Detect which cell encompasses the target text, then output its [x, y] center coordinate. 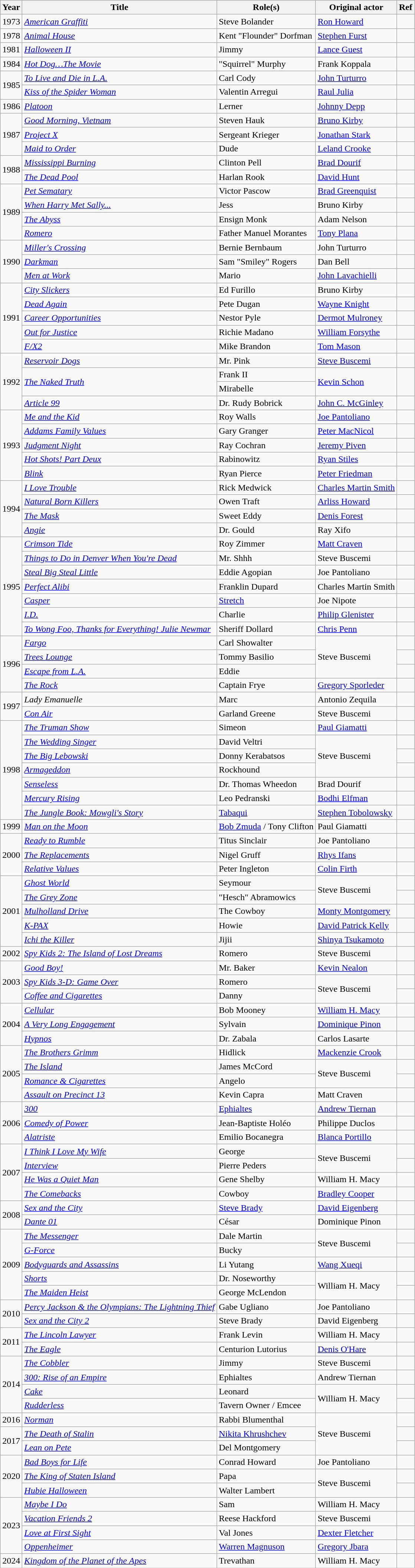
Stephen Furst [356, 36]
Leonard [266, 1391]
Nikita Khrushchev [266, 1434]
George McLendon [266, 1292]
Jess [266, 205]
F/X2 [120, 346]
Kingdom of the Planet of the Apes [120, 1561]
"Squirrel" Murphy [266, 64]
Wayne Knight [356, 304]
Career Opportunities [120, 318]
1990 [11, 262]
Lance Guest [356, 50]
1997 [11, 706]
Romance & Cigarettes [120, 1081]
A Very Long Engagement [120, 1024]
Project X [120, 134]
Percy Jackson & the Olympians: The Lightning Thief [120, 1306]
Eddie Agopian [266, 572]
Frank Levin [266, 1335]
2000 [11, 854]
Mirabelle [266, 388]
When Harry Met Sally... [120, 205]
Nestor Pyle [266, 318]
Ref [405, 7]
Monty Montgomery [356, 911]
Tabaqui [266, 812]
Miller's Crossing [120, 247]
Hubie Halloween [120, 1490]
Armageddon [120, 770]
The Abyss [120, 219]
David Patrick Kelly [356, 925]
Article 99 [120, 403]
The Wedding Singer [120, 742]
Ryan Pierce [266, 473]
2023 [11, 1525]
Gene Shelby [266, 1180]
The Brothers Grimm [120, 1052]
1985 [11, 85]
Owen Traft [266, 502]
Marc [266, 699]
2011 [11, 1342]
Maybe I Do [120, 1504]
1995 [11, 586]
Shinya Tsukamoto [356, 939]
Leo Pedranski [266, 798]
1998 [11, 770]
Papa [266, 1476]
Carl Cody [266, 78]
Del Montgomery [266, 1448]
Kevin Capra [266, 1095]
Chris Penn [356, 629]
Sylvain [266, 1024]
2024 [11, 1561]
Antonio Zequila [356, 699]
Bodhi Elfman [356, 798]
Bob Zmuda / Tony Clifton [266, 826]
1973 [11, 22]
The King of Staten Island [120, 1476]
1993 [11, 445]
Reservoir Dogs [120, 360]
1984 [11, 64]
G-Force [120, 1250]
John C. McGinley [356, 403]
Captain Frye [266, 685]
Carl Showalter [266, 643]
2005 [11, 1073]
2020 [11, 1476]
Spy Kids 3-D: Game Over [120, 982]
Donny Kerabatsos [266, 756]
"Hesch" Abramowics [266, 897]
American Graffiti [120, 22]
Eddie [266, 671]
1978 [11, 36]
The Big Lebowski [120, 756]
Ryan Stiles [356, 459]
Ichi the Killer [120, 939]
Ghost World [120, 883]
Tommy Basilio [266, 657]
2010 [11, 1313]
Emilio Bocanegra [266, 1137]
Cake [120, 1391]
Dude [266, 148]
Platoon [120, 106]
Reese Hackford [266, 1518]
James McCord [266, 1066]
William Forsythe [356, 332]
The Jungle Book: Mowgli's Story [120, 812]
The Cowboy [266, 911]
The Replacements [120, 854]
Dale Martin [266, 1236]
Li Yutang [266, 1264]
Tom Mason [356, 346]
1986 [11, 106]
Mr. Shhh [266, 558]
Father Manuel Morantes [266, 233]
Johnny Depp [356, 106]
John Lavachielli [356, 276]
Brad Greenquist [356, 191]
Lerner [266, 106]
Pet Sematary [120, 191]
Warren Magnuson [266, 1547]
Roy Walls [266, 417]
Arliss Howard [356, 502]
He Was a Quiet Man [120, 1180]
David Veltri [266, 742]
Spy Kids 2: The Island of Lost Dreams [120, 954]
2008 [11, 1215]
Jeremy Piven [356, 445]
300: Rise of an Empire [120, 1377]
Steven Hauk [266, 120]
Lady Emanuelle [120, 699]
Frank Koppala [356, 64]
Role(s) [266, 7]
Stephen Tobolowsky [356, 812]
Angie [120, 530]
I Think I Love My Wife [120, 1151]
To Live and Die in L.A. [120, 78]
Mulholland Drive [120, 911]
Sex and the City [120, 1208]
George [266, 1151]
Adam Nelson [356, 219]
Original actor [356, 7]
Trevathan [266, 1561]
The Messenger [120, 1236]
Dante 01 [120, 1222]
Joe Nipote [356, 600]
1994 [11, 509]
Interview [120, 1165]
Trees Lounge [120, 657]
1989 [11, 212]
Bob Mooney [266, 1010]
Title [120, 7]
Walter Lambert [266, 1490]
2004 [11, 1024]
Dr. Noseworthy [266, 1278]
Mackenzie Crook [356, 1052]
Peter Friedman [356, 473]
Blink [120, 473]
2009 [11, 1264]
Rockhound [266, 770]
Rabinowitz [266, 459]
Peter Ingleton [266, 869]
2017 [11, 1441]
Animal House [120, 36]
Lean on Pete [120, 1448]
City Slickers [120, 290]
Colin Firth [356, 869]
The Lincoln Lawyer [120, 1335]
Garland Greene [266, 714]
Relative Values [120, 869]
Coffee and Cigarettes [120, 996]
Kent "Flounder" Dorfman [266, 36]
Hot Shots! Part Deux [120, 459]
Steal Big Steal Little [120, 572]
Men at Work [120, 276]
Dr. Zabala [266, 1038]
1996 [11, 664]
Dr. Thomas Wheedon [266, 784]
K-PAX [120, 925]
Stretch [266, 600]
Denis O'Hare [356, 1349]
Maid to Order [120, 148]
Senseless [120, 784]
Natural Born Killers [120, 502]
Good Morning, Vietnam [120, 120]
Valentin Arregui [266, 92]
Pierre Peders [266, 1165]
Me and the Kid [120, 417]
Simeon [266, 728]
Cellular [120, 1010]
Raul Julia [356, 92]
Vacation Friends 2 [120, 1518]
Sweet Eddy [266, 516]
Mercury Rising [120, 798]
Dermot Mulroney [356, 318]
Frank II [266, 374]
The Cobbler [120, 1363]
Crimson Tide [120, 544]
Ensign Monk [266, 219]
Wang Xueqi [356, 1264]
Carlos Lasarte [356, 1038]
Assault on Precinct 13 [120, 1095]
The Dead Pool [120, 177]
2006 [11, 1123]
Danny [266, 996]
Steve Bolander [266, 22]
Leland Crooke [356, 148]
Bad Boys for Life [120, 1462]
Gregory Sporleder [356, 685]
Val Jones [266, 1533]
Comedy of Power [120, 1123]
Dexter Fletcher [356, 1533]
Philippe Duclos [356, 1123]
Darkman [120, 262]
Sex and the City 2 [120, 1321]
Cowboy [266, 1194]
Ready to Rumble [120, 840]
Perfect Alibi [120, 586]
Kevin Nealon [356, 968]
Things to Do in Denver When You're Dead [120, 558]
The Truman Show [120, 728]
Rabbi Blumenthal [266, 1420]
Sergeant Krieger [266, 134]
The Death of Stalin [120, 1434]
Charlie [266, 614]
Mario [266, 276]
Sam "Smiley" Rogers [266, 262]
Fargo [120, 643]
Seymour [266, 883]
2014 [11, 1384]
Escape from L.A. [120, 671]
Clinton Pell [266, 163]
Mike Brandon [266, 346]
Victor Pascow [266, 191]
Tavern Owner / Emcee [266, 1405]
Out for Justice [120, 332]
1991 [11, 318]
Kevin Schon [356, 381]
Harlan Rook [266, 177]
Titus Sinclair [266, 840]
The Island [120, 1066]
Denis Forest [356, 516]
2003 [11, 982]
Philip Glenister [356, 614]
2002 [11, 954]
David Hunt [356, 177]
Sheriff Dollard [266, 629]
The Comebacks [120, 1194]
I Love Trouble [120, 488]
Casper [120, 600]
Hot Dog…The Movie [120, 64]
Roy Zimmer [266, 544]
Judgment Night [120, 445]
To Wong Foo, Thanks for Everything! Julie Newmar [120, 629]
The Naked Truth [120, 381]
Addams Family Values [120, 431]
Howie [266, 925]
Gary Granger [266, 431]
Hypnos [120, 1038]
2007 [11, 1172]
Ed Furillo [266, 290]
2001 [11, 911]
Jijii [266, 939]
Angelo [266, 1081]
Rudderless [120, 1405]
César [266, 1222]
1987 [11, 134]
Blanca Portillo [356, 1137]
Dead Again [120, 304]
Hidlick [266, 1052]
Peter MacNicol [356, 431]
Halloween II [120, 50]
Bodyguards and Assassins [120, 1264]
Dan Bell [356, 262]
Mr. Baker [266, 968]
Mr. Pink [266, 360]
Jean-Baptiste Holéo [266, 1123]
300 [120, 1109]
I.D. [120, 614]
Year [11, 7]
The Maiden Heist [120, 1292]
1988 [11, 170]
Shorts [120, 1278]
1999 [11, 826]
Ron Howard [356, 22]
Bucky [266, 1250]
Jonathan Stark [356, 134]
The Grey Zone [120, 897]
Gregory Jbara [356, 1547]
Gabe Ugliano [266, 1306]
Richie Madano [266, 332]
Ray Cochran [266, 445]
Oppenheimer [120, 1547]
Nigel Gruff [266, 854]
Sam [266, 1504]
Conrad Howard [266, 1462]
1981 [11, 50]
2016 [11, 1420]
Alatriste [120, 1137]
Centurion Lutorius [266, 1349]
The Mask [120, 516]
Ray Xifo [356, 530]
The Rock [120, 685]
Bernie Bernbaum [266, 247]
Mississippi Burning [120, 163]
Franklin Dupard [266, 586]
The Eagle [120, 1349]
Good Boy! [120, 968]
Norman [120, 1420]
Rhys Ifans [356, 854]
Pete Dugan [266, 304]
Bradley Cooper [356, 1194]
Love at First Sight [120, 1533]
1992 [11, 381]
Dr. Rudy Bobrick [266, 403]
Man on the Moon [120, 826]
Rick Medwick [266, 488]
Dr. Gould [266, 530]
Tony Plana [356, 233]
Kiss of the Spider Woman [120, 92]
Con Air [120, 714]
